Identify which cell holds the provided text, then report its [X, Y] central coordinate. 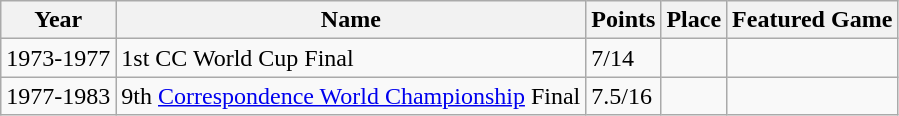
Year [58, 20]
Featured Game [812, 20]
9th Correspondence World Championship Final [351, 96]
1973-1977 [58, 58]
Place [694, 20]
1st CC World Cup Final [351, 58]
Points [624, 20]
7/14 [624, 58]
Name [351, 20]
1977-1983 [58, 96]
7.5/16 [624, 96]
